Search for the cell housing the specified text and yield its [x, y] center coordinate. 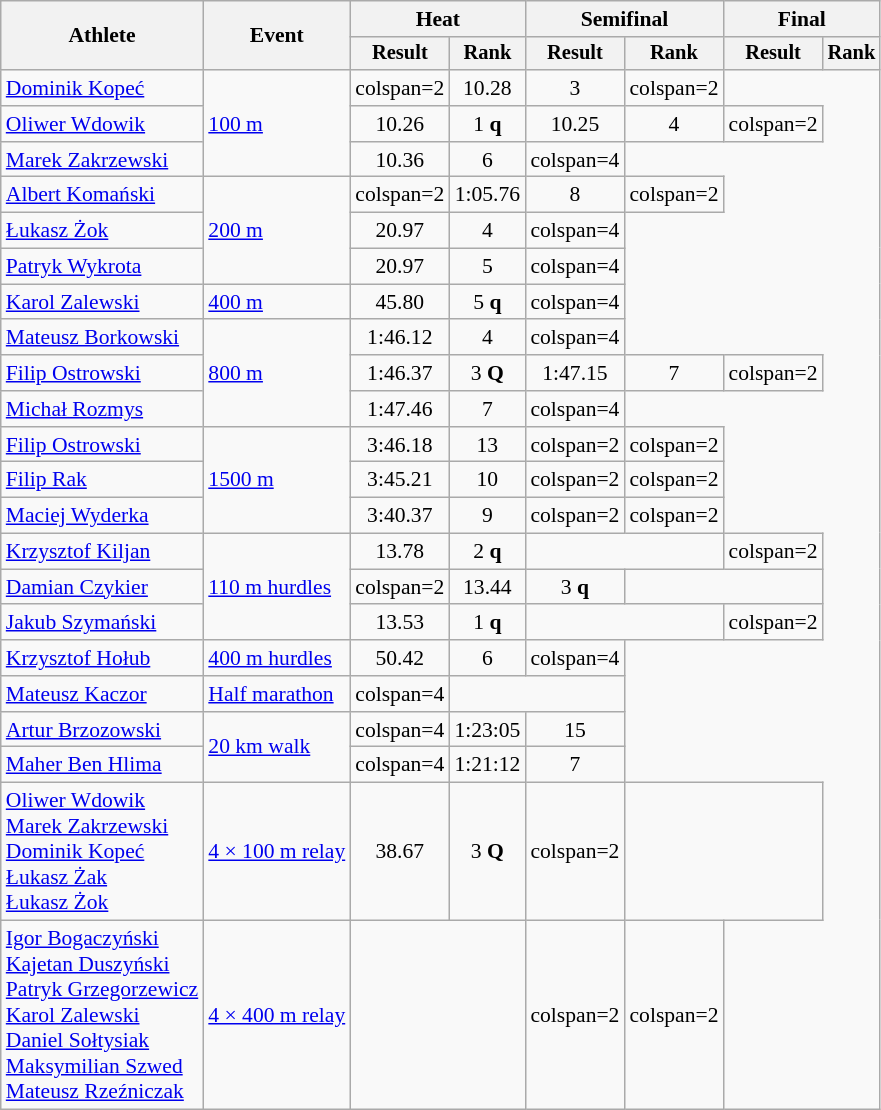
Albert Komański [102, 195]
1:21:12 [487, 765]
1:46.37 [400, 373]
9 [487, 516]
13 [487, 445]
13.78 [400, 552]
1:47.15 [574, 373]
100 m [276, 124]
Damian Czykier [102, 587]
Final [802, 19]
10.25 [574, 124]
4 × 400 m relay [276, 1016]
20 km walk [276, 748]
Krzysztof Kiljan [102, 552]
Athlete [102, 36]
Artur Brzozowski [102, 730]
Marek Zakrzewski [102, 160]
3:45.21 [400, 480]
Semifinal [624, 19]
15 [574, 730]
Oliwer Wdowik Marek Zakrzewski Dominik Kopeć Łukasz ŻakŁukasz Żok [102, 852]
Half marathon [276, 694]
Karol Zalewski [102, 302]
Łukasz Żok [102, 231]
38.67 [400, 852]
1:23:05 [487, 730]
Patryk Wykrota [102, 267]
3:46.18 [400, 445]
Krzysztof Hołub [102, 658]
13.53 [400, 623]
1:47.46 [400, 409]
Dominik Kopeć [102, 88]
Michał Rozmys [102, 409]
8 [574, 195]
5 [487, 267]
Mateusz Borkowski [102, 338]
3 [574, 88]
Filip Rak [102, 480]
10 [487, 480]
200 m [276, 230]
800 m [276, 374]
4 × 100 m relay [276, 852]
Event [276, 36]
1:05.76 [487, 195]
Jakub Szymański [102, 623]
110 m hurdles [276, 588]
Heat [438, 19]
13.44 [487, 587]
1:46.12 [400, 338]
Oliwer Wdowik [102, 124]
Maciej Wyderka [102, 516]
Mateusz Kaczor [102, 694]
400 m [276, 302]
3 q [574, 587]
45.80 [400, 302]
10.26 [400, 124]
10.36 [400, 160]
3:40.37 [400, 516]
400 m hurdles [276, 658]
50.42 [400, 658]
Igor Bogaczyński Kajetan Duszyński Patryk Grzegorzewicz Karol ZalewskiDaniel SołtysiakMaksymilian SzwedMateusz Rzeźniczak [102, 1016]
2 q [487, 552]
1500 m [276, 480]
5 q [487, 302]
Maher Ben Hlima [102, 765]
10.28 [487, 88]
